Locate the cell with the specified text and output its [X, Y] center coordinate. 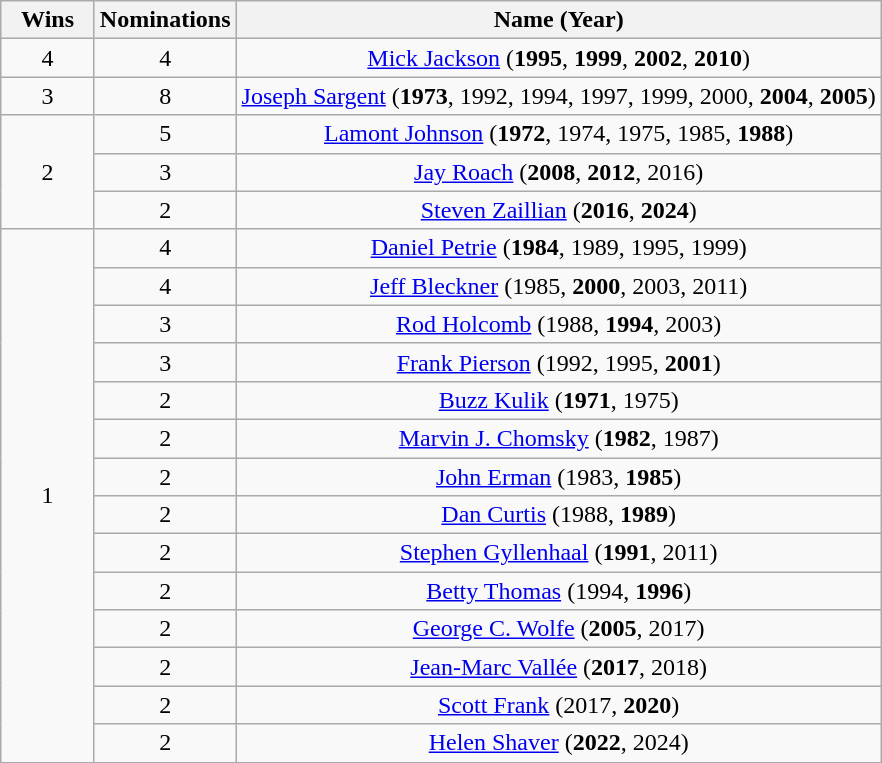
Buzz Kulik (1971, 1975) [558, 400]
Nominations [165, 20]
Betty Thomas (1994, 1996) [558, 591]
Stephen Gyllenhaal (1991, 2011) [558, 553]
Jeff Bleckner (1985, 2000, 2003, 2011) [558, 286]
Jean-Marc Vallée (2017, 2018) [558, 667]
George C. Wolfe (2005, 2017) [558, 629]
Daniel Petrie (1984, 1989, 1995, 1999) [558, 248]
Lamont Johnson (1972, 1974, 1975, 1985, 1988) [558, 134]
Rod Holcomb (1988, 1994, 2003) [558, 324]
8 [165, 96]
Name (Year) [558, 20]
1 [48, 496]
5 [165, 134]
John Erman (1983, 1985) [558, 477]
Joseph Sargent (1973, 1992, 1994, 1997, 1999, 2000, 2004, 2005) [558, 96]
Marvin J. Chomsky (1982, 1987) [558, 438]
Steven Zaillian (2016, 2024) [558, 210]
Jay Roach (2008, 2012, 2016) [558, 172]
Mick Jackson (1995, 1999, 2002, 2010) [558, 58]
Wins [48, 20]
Dan Curtis (1988, 1989) [558, 515]
Frank Pierson (1992, 1995, 2001) [558, 362]
Scott Frank (2017, 2020) [558, 705]
Helen Shaver (2022, 2024) [558, 743]
